Pinpoint the cell where the given text exists, returning its (X, Y) midpoint coordinate. 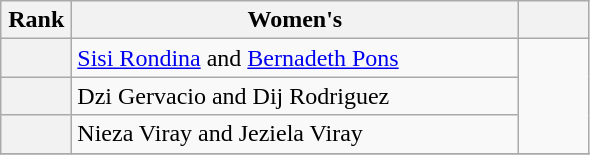
Rank (36, 20)
Sisi Rondina and Bernadeth Pons (295, 58)
Women's (295, 20)
Nieza Viray and Jeziela Viray (295, 134)
Dzi Gervacio and Dij Rodriguez (295, 96)
